For the text-containing cell, return its midpoint in [x, y] coordinate format. 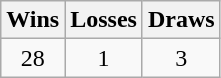
Wins [33, 20]
Draws [181, 20]
28 [33, 58]
Losses [104, 20]
1 [104, 58]
3 [181, 58]
